Search for the cell housing the specified text and yield its (X, Y) center coordinate. 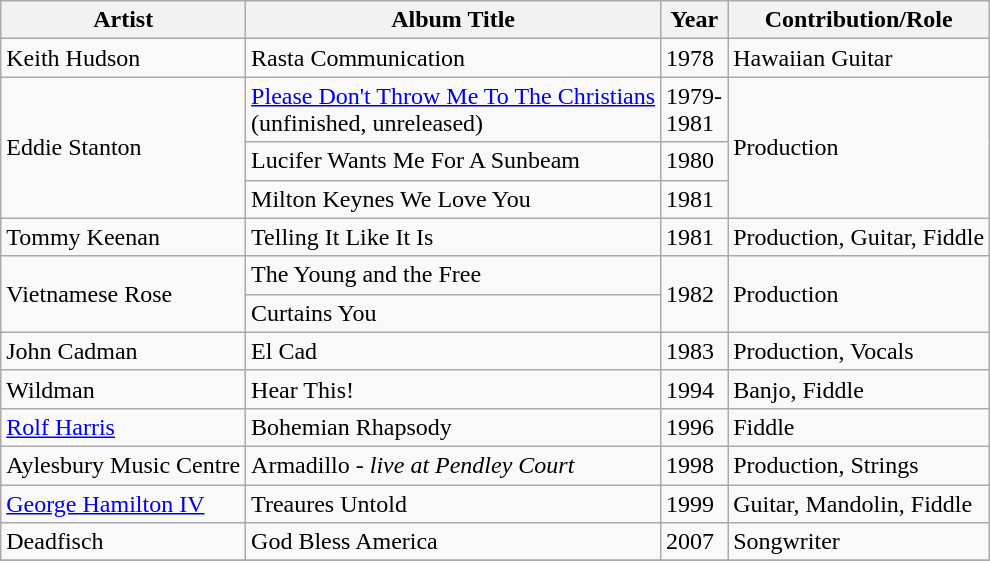
Production, Strings (859, 465)
Album Title (454, 20)
Contribution/Role (859, 20)
Aylesbury Music Centre (124, 465)
Artist (124, 20)
Treaures Untold (454, 503)
God Bless America (454, 542)
Milton Keynes We Love You (454, 199)
Songwriter (859, 542)
Deadfisch (124, 542)
Lucifer Wants Me For A Sunbeam (454, 161)
Armadillo - live at Pendley Court (454, 465)
Production, Guitar, Fiddle (859, 237)
Keith Hudson (124, 58)
George Hamilton IV (124, 503)
1980 (694, 161)
Please Don't Throw Me To The Christians (unfinished, unreleased) (454, 110)
Eddie Stanton (124, 148)
2007 (694, 542)
Telling It Like It Is (454, 237)
Curtains You (454, 313)
1994 (694, 389)
Rolf Harris (124, 427)
Guitar, Mandolin, Fiddle (859, 503)
Bohemian Rhapsody (454, 427)
Tommy Keenan (124, 237)
Year (694, 20)
1979-1981 (694, 110)
The Young and the Free (454, 275)
Fiddle (859, 427)
1996 (694, 427)
1999 (694, 503)
Hear This! (454, 389)
John Cadman (124, 351)
1983 (694, 351)
Vietnamese Rose (124, 294)
Wildman (124, 389)
1998 (694, 465)
Production, Vocals (859, 351)
El Cad (454, 351)
Hawaiian Guitar (859, 58)
Rasta Communication (454, 58)
1982 (694, 294)
1978 (694, 58)
Banjo, Fiddle (859, 389)
